Locate the cell with the specified text and output its [X, Y] center coordinate. 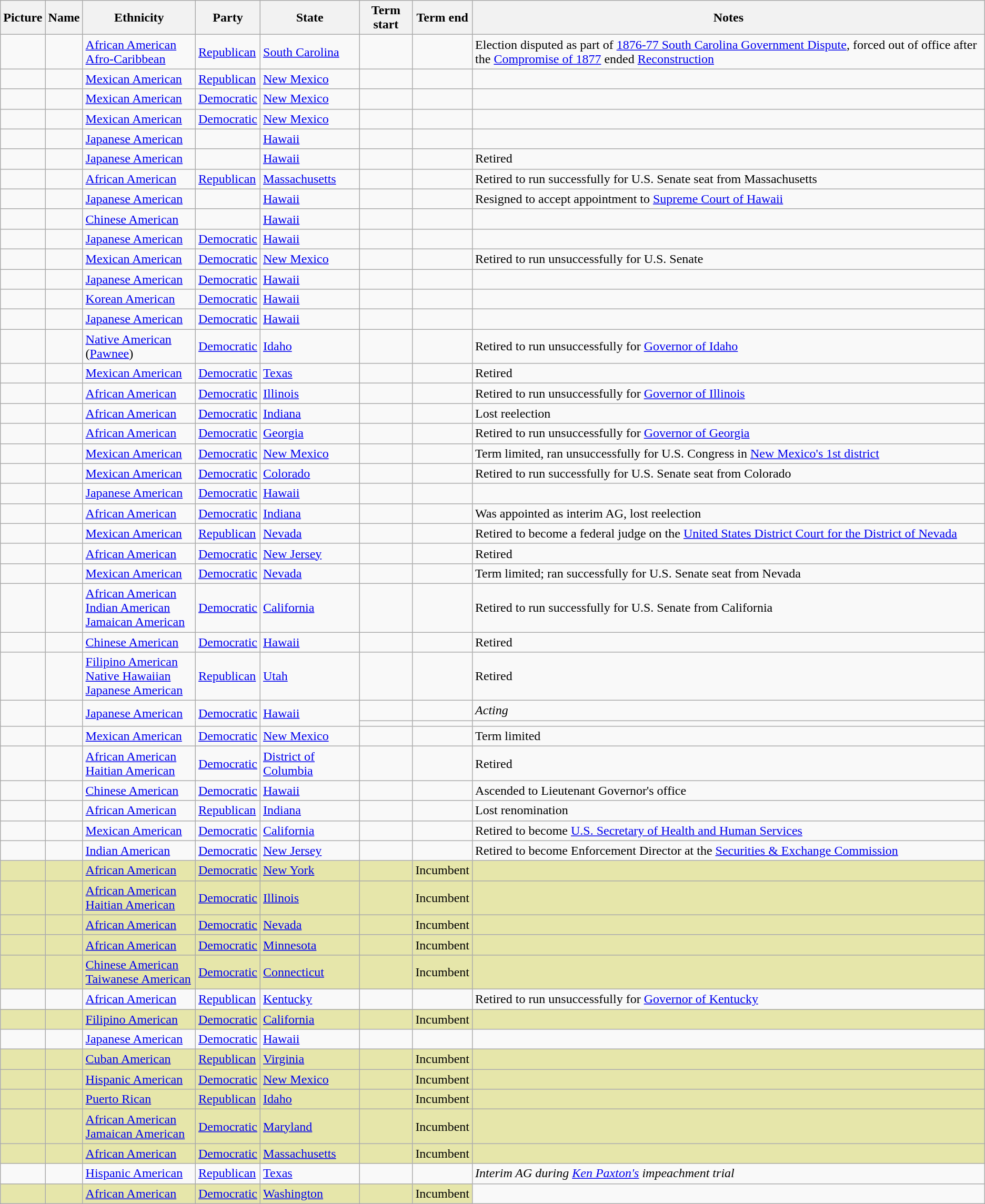
Washington [310, 1193]
New York [310, 871]
Name [64, 18]
Minnesota [310, 945]
African AmericanAfro-Caribbean [139, 52]
Utah [310, 676]
Ethnicity [139, 18]
Retired to run unsuccessfully for Governor of Illinois [729, 393]
Retired to become a federal judge on the United States District Court for the District of Nevada [729, 533]
Retired to run successfully for U.S. Senate seat from Massachusetts [729, 179]
Native American (Pawnee) [139, 346]
Virginia [310, 1059]
Connecticut [310, 972]
Colorado [310, 473]
Party [228, 18]
Term limited [729, 736]
Lost renomination [729, 811]
Kentucky [310, 999]
Term limited, ran unsuccessfully for U.S. Congress in New Mexico's 1st district [729, 453]
Retired to become U.S. Secretary of Health and Human Services [729, 831]
South Carolina [310, 52]
Retired to run successfully for U.S. Senate seat from Colorado [729, 473]
Filipino American [139, 1019]
African AmericanIndian AmericanJamaican American [139, 608]
Interim AG during Ken Paxton's impeachment trial [729, 1173]
Acting [729, 711]
Election disputed as part of 1876-77 South Carolina Government Dispute, forced out of office after the Compromise of 1877 ended Reconstruction [729, 52]
Cuban American [139, 1059]
Lost reelection [729, 413]
Retired to run unsuccessfully for Governor of Georgia [729, 433]
Indian American [139, 851]
Korean American [139, 299]
African AmericanJamaican American [139, 1127]
Ascended to Lieutenant Governor's office [729, 791]
Term end [443, 18]
Chinese AmericanTaiwanese American [139, 972]
Retired to run unsuccessfully for U.S. Senate [729, 259]
Retired to run unsuccessfully for Governor of Kentucky [729, 999]
Was appointed as interim AG, lost reelection [729, 513]
Puerto Rican [139, 1099]
Retired to run unsuccessfully for Governor of Idaho [729, 346]
District of Columbia [310, 764]
Notes [729, 18]
Maryland [310, 1127]
State [310, 18]
Retired to run successfully for U.S. Senate from California [729, 608]
Picture [23, 18]
Georgia [310, 433]
Term limited; ran successfully for U.S. Senate seat from Nevada [729, 573]
Term start [386, 18]
Resigned to accept appointment to Supreme Court of Hawaii [729, 199]
Retired to become Enforcement Director at the Securities & Exchange Commission [729, 851]
Filipino AmericanNative HawaiianJapanese American [139, 676]
